Capture the cell that displays the provided text and extract its (X, Y) central coordinate. 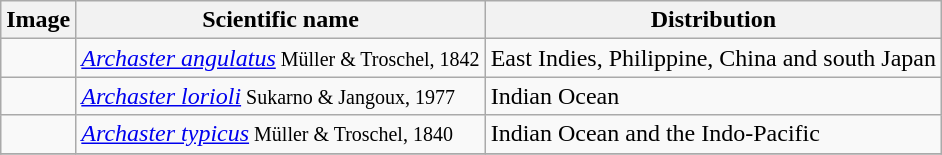
Archaster typicus Müller & Troschel, 1840 (280, 134)
East Indies, Philippine, China and south Japan (713, 58)
Image (38, 20)
Indian Ocean (713, 96)
Scientific name (280, 20)
Indian Ocean and the Indo-Pacific (713, 134)
Archaster lorioli Sukarno & Jangoux, 1977 (280, 96)
Distribution (713, 20)
Archaster angulatus Müller & Troschel, 1842 (280, 58)
